Return [x, y] of the center of cell containing provided text 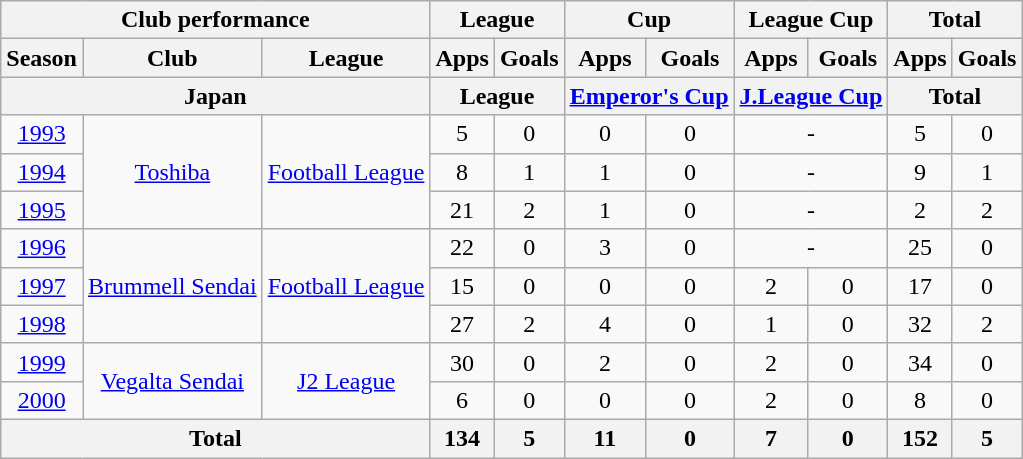
J.League Cup [811, 96]
21 [462, 210]
34 [920, 362]
11 [605, 438]
Japan [216, 96]
Brummell Sendai [172, 286]
1999 [42, 362]
30 [462, 362]
25 [920, 248]
3 [605, 248]
Club performance [216, 20]
134 [462, 438]
1994 [42, 172]
4 [605, 324]
2000 [42, 400]
1998 [42, 324]
6 [462, 400]
Cup [649, 20]
1993 [42, 134]
Vegalta Sendai [172, 381]
Season [42, 58]
Toshiba [172, 172]
15 [462, 286]
7 [771, 438]
Emperor's Cup [649, 96]
1995 [42, 210]
9 [920, 172]
27 [462, 324]
1997 [42, 286]
J2 League [346, 381]
152 [920, 438]
Club [172, 58]
17 [920, 286]
1996 [42, 248]
League Cup [811, 20]
22 [462, 248]
32 [920, 324]
